Return the (X, Y) coordinate for the center point of the cell that contains the specified text.  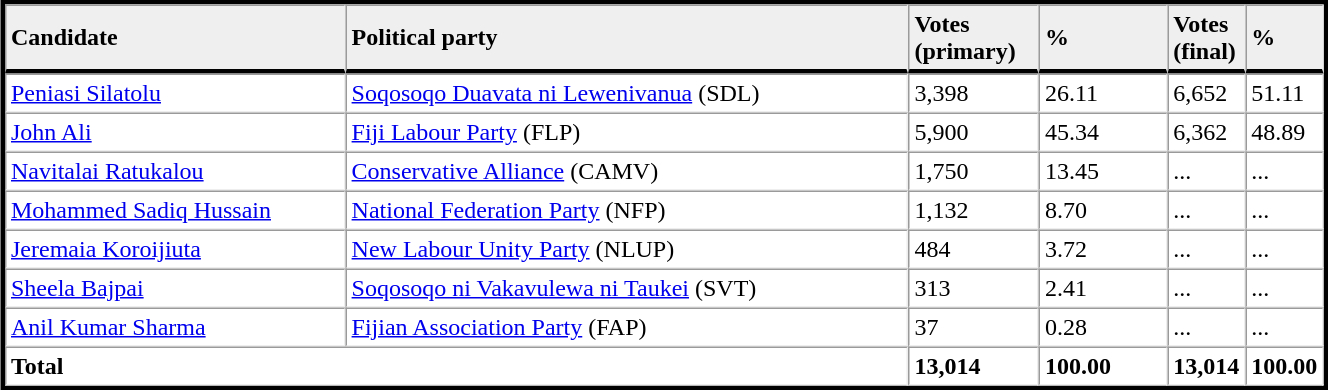
13.45 (1103, 172)
6,362 (1206, 132)
Anil Kumar Sharma (176, 328)
2.41 (1103, 288)
5,900 (974, 132)
Sheela Bajpai (176, 288)
Fiji Labour Party (FLP) (628, 132)
3.72 (1103, 250)
Votes(final) (1206, 38)
1,750 (974, 172)
Fijian Association Party (FAP) (628, 328)
313 (974, 288)
Total (456, 366)
Political party (628, 38)
Candidate (176, 38)
Conservative Alliance (CAMV) (628, 172)
45.34 (1103, 132)
6,652 (1206, 94)
Mohammed Sadiq Hussain (176, 210)
8.70 (1103, 210)
New Labour Unity Party (NLUP) (628, 250)
0.28 (1103, 328)
Soqosoqo Duavata ni Lewenivanua (SDL) (628, 94)
Peniasi Silatolu (176, 94)
484 (974, 250)
John Ali (176, 132)
37 (974, 328)
Votes(primary) (974, 38)
National Federation Party (NFP) (628, 210)
3,398 (974, 94)
Navitalai Ratukalou (176, 172)
48.89 (1284, 132)
51.11 (1284, 94)
1,132 (974, 210)
26.11 (1103, 94)
Jeremaia Koroijiuta (176, 250)
Soqosoqo ni Vakavulewa ni Taukei (SVT) (628, 288)
